Find where the given text appears and provide that cell's center as (x, y) coordinate. 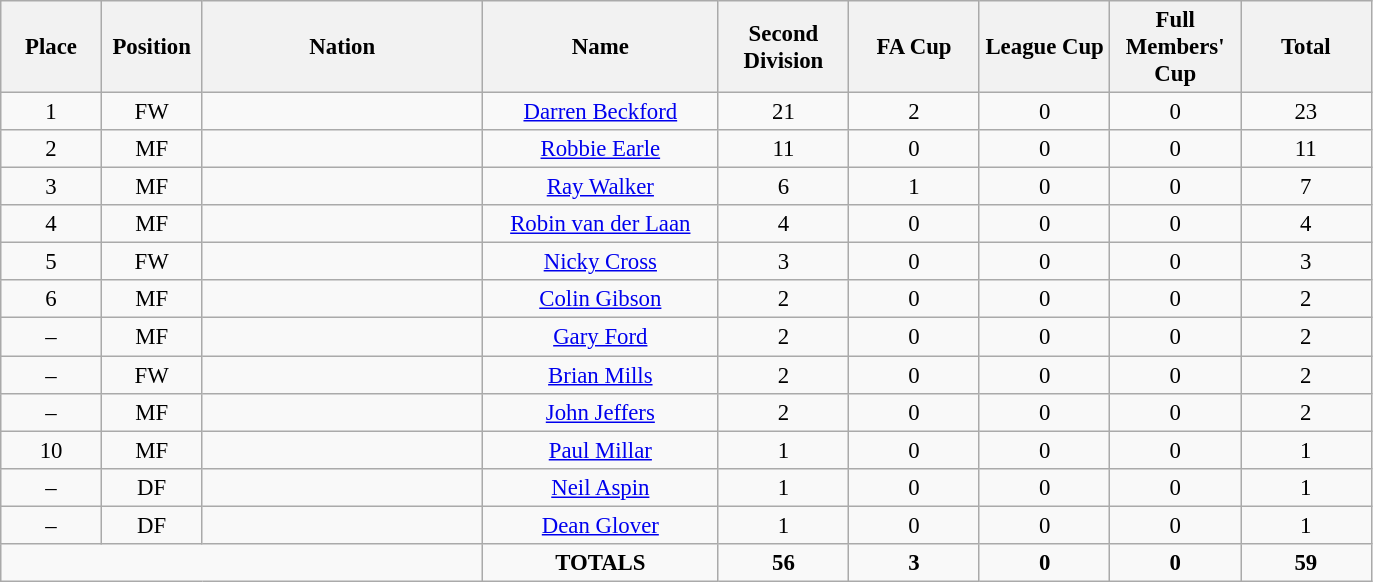
Dean Glover (601, 525)
Paul Millar (601, 450)
Nicky Cross (601, 262)
Neil Aspin (601, 487)
23 (1306, 112)
Nation (342, 47)
Colin Gibson (601, 299)
Second Division (784, 47)
League Cup (1044, 47)
Position (152, 47)
John Jeffers (601, 412)
Full Members' Cup (1176, 47)
Robin van der Laan (601, 224)
5 (52, 262)
59 (1306, 563)
56 (784, 563)
10 (52, 450)
FA Cup (914, 47)
7 (1306, 187)
21 (784, 112)
Gary Ford (601, 337)
TOTALS (601, 563)
Name (601, 47)
Total (1306, 47)
Place (52, 47)
Darren Beckford (601, 112)
Robbie Earle (601, 149)
Brian Mills (601, 375)
Ray Walker (601, 187)
